Pinpoint the cell where the given text exists, returning its [x, y] midpoint coordinate. 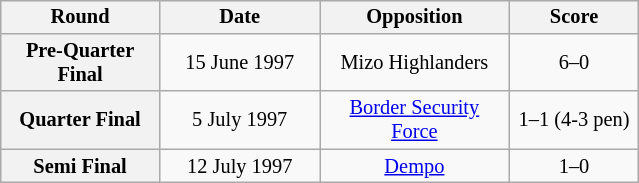
Border Security Force [415, 120]
5 July 1997 [240, 120]
Dempo [415, 166]
1–1 (4-3 pen) [574, 120]
Date [240, 17]
6–0 [574, 63]
Quarter Final [80, 120]
Pre-Quarter Final [80, 63]
15 June 1997 [240, 63]
Semi Final [80, 166]
Score [574, 17]
Mizo Highlanders [415, 63]
1–0 [574, 166]
Round [80, 17]
12 July 1997 [240, 166]
Opposition [415, 17]
